Identify which cell holds the provided text, then report its (X, Y) central coordinate. 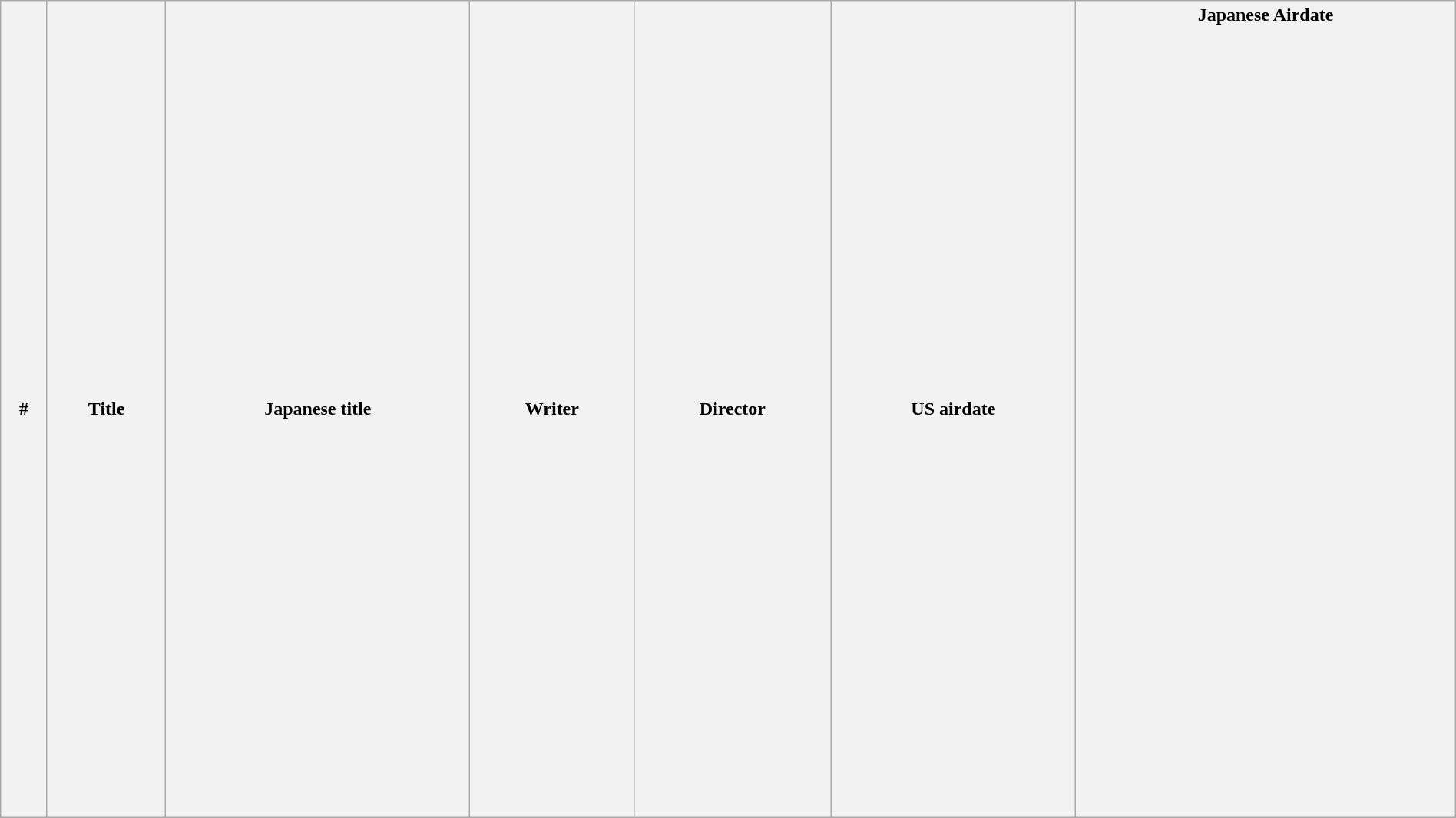
Director (733, 409)
Japanese title (318, 409)
# (25, 409)
Japanese Airdate (1266, 409)
Writer (552, 409)
US airdate (954, 409)
Title (106, 409)
